Identify which cell holds the provided text, then report its (x, y) central coordinate. 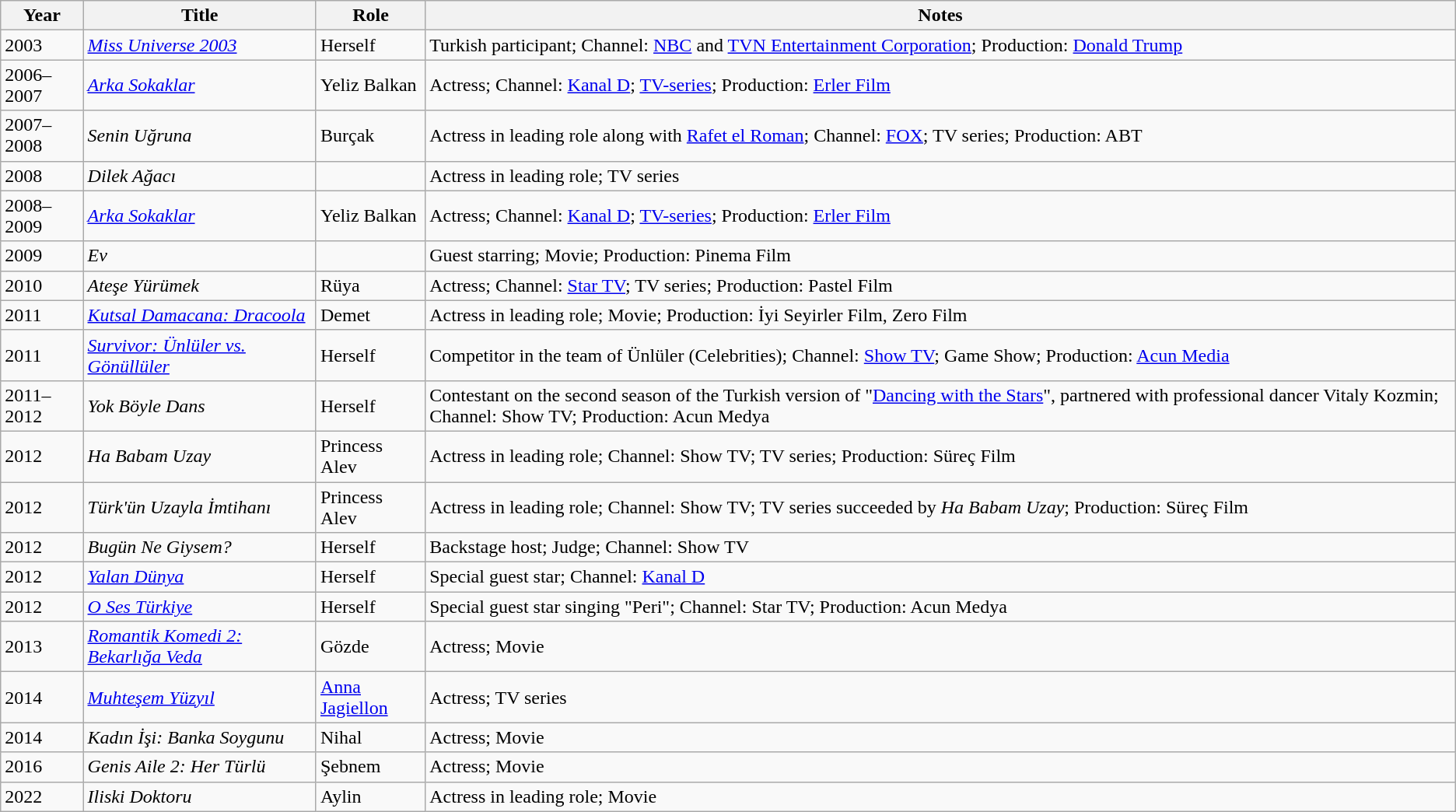
Burçak (370, 135)
2008–2009 (42, 216)
Year (42, 16)
Aylin (370, 796)
2016 (42, 767)
2003 (42, 45)
Genis Aile 2: Her Türlü (199, 767)
Romantik Komedi 2: Bekarlığa Veda (199, 647)
Turkish participant; Channel: NBC and TVN Entertainment Corporation; Production: Donald Trump (941, 45)
Survivor: Ünlüler vs. Gönüllüler (199, 355)
Actress in leading role; Movie; Production: İyi Seyirler Film, Zero Film (941, 315)
Gözde (370, 647)
Kadın İşi: Banka Soygunu (199, 737)
2010 (42, 285)
Notes (941, 16)
Role (370, 16)
Demet (370, 315)
Iliski Doktoru (199, 796)
Competitor in the team of Ünlüler (Celebrities); Channel: Show TV; Game Show; Production: Acun Media (941, 355)
Special guest star singing "Peri"; Channel: Star TV; Production: Acun Medya (941, 607)
Actress in leading role; Movie (941, 796)
Anna Jagiellon (370, 697)
Kutsal Damacana: Dracoola (199, 315)
Ha Babam Uzay (199, 456)
Actress in leading role along with Rafet el Roman; Channel: FOX; TV series; Production: ABT (941, 135)
Guest starring; Movie; Production: Pinema Film (941, 256)
Bugün Ne Giysem? (199, 548)
Actress in leading role; Channel: Show TV; TV series succeeded by Ha Babam Uzay; Production: Süreç Film (941, 507)
Miss Universe 2003 (199, 45)
2007–2008 (42, 135)
Türk'ün Uzayla İmtihanı (199, 507)
Yok Böyle Dans (199, 406)
Actress; TV series (941, 697)
2008 (42, 176)
2022 (42, 796)
Title (199, 16)
Rüya (370, 285)
Şebnem (370, 767)
Special guest star; Channel: Kanal D (941, 577)
Ev (199, 256)
Backstage host; Judge; Channel: Show TV (941, 548)
Muhteşem Yüzyıl (199, 697)
Dilek Ağacı (199, 176)
2009 (42, 256)
Ateşe Yürümek (199, 285)
Yalan Dünya (199, 577)
O Ses Türkiye (199, 607)
2011–2012 (42, 406)
Nihal (370, 737)
2013 (42, 647)
2006–2007 (42, 86)
Senin Uğruna (199, 135)
Actress; Channel: Star TV; TV series; Production: Pastel Film (941, 285)
Actress in leading role; TV series (941, 176)
Actress in leading role; Channel: Show TV; TV series; Production: Süreç Film (941, 456)
